Return the (X, Y) coordinate for the center point of the cell that contains the specified text.  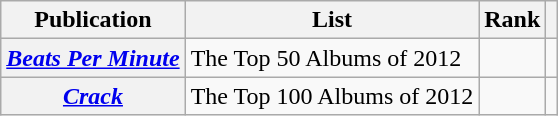
Crack (93, 96)
List (332, 20)
Beats Per Minute (93, 58)
The Top 50 Albums of 2012 (332, 58)
The Top 100 Albums of 2012 (332, 96)
Rank (512, 20)
Publication (93, 20)
